Find where the given text appears and provide that cell's center as [x, y] coordinate. 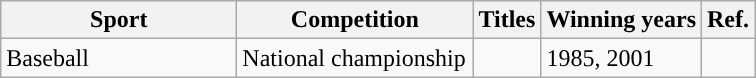
Winning years [622, 20]
1985, 2001 [622, 58]
Titles [507, 20]
Competition [355, 20]
National championship [355, 58]
Baseball [119, 58]
Ref. [728, 20]
Sport [119, 20]
